Scan for the cell matching the given text and deliver its (x, y) coordinate at center. 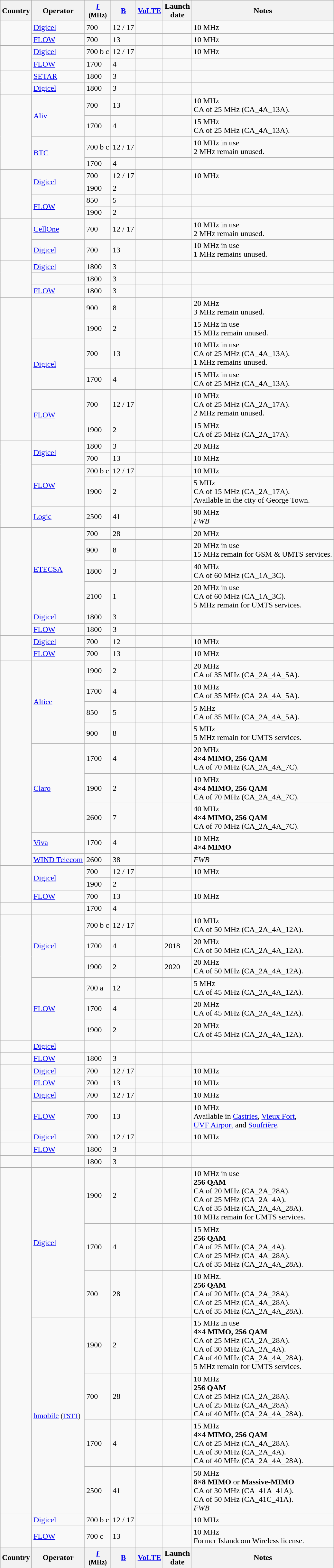
10 MHz CA of 25 MHz (CA_4A_13A). (263, 105)
CellOne (58, 229)
SETAR (58, 76)
Claro (58, 788)
ETECSA (58, 569)
15 MHz CA of 25 MHz (CA_2A_17A). (263, 430)
BTC (58, 153)
5 MHz 5 MHz remain for UMTS services. (263, 733)
15 MHz CA of 25 MHz (CA_4A_13A). (263, 126)
20 MHz in use15 MHz remain for GSM & UMTS services. (263, 550)
10 MHz CA of 50 MHz (CA_2A_4A_12A). (263, 925)
7 (123, 818)
40 MHzCA of 60 MHz (CA_1A_3C). (263, 571)
10 MHz 256 QAMCA of 25 MHz (CA_2A_28A).CA of 25 MHz (CA_4A_28A).CA of 40 MHz (CA_2A_4A_28A). (263, 1396)
5 MHz CA of 15 MHz (CA_2A_17A).Available in the city of George Town. (263, 492)
5 MHz CA of 35 MHz (CA_2A_4A_5A). (263, 712)
10 MHz CA of 25 MHz (CA_2A_17A).2 MHz remain unused. (263, 404)
15 MHz in use 15 MHz remain unused. (263, 329)
15 MHz 256 QAMCA of 25 MHz (CA_2A_4A).CA of 25 MHz (CA_4A_28A).CA of 35 MHz (CA_2A_4A_28A). (263, 1247)
10 MHz 4×4 MIMO (263, 843)
2020 (177, 967)
2018 (177, 946)
90 MHz FWB (263, 517)
1 (123, 596)
2100 (98, 596)
20 MHz CA of 35 MHz (CA_2A_4A_5A). (263, 670)
15 MHz in use 4×4 MIMO, 256 QAMCA of 25 MHz (CA_2A_28A).CA of 30 MHz (CA_2A_4A).CA of 40 MHz (CA_2A_4A_28A).5 MHz remain for UMTS services. (263, 1345)
10 MHz CA of 35 MHz (CA_2A_4A_5A). (263, 691)
10 MHz 4×4 MIMO, 256 QAMCA of 70 MHz (CA_2A_4A_7C). (263, 788)
10 MHz in use CA of 25 MHz (CA_4A_13A).1 MHz remains unused. (263, 354)
Logic (58, 517)
20 MHz 3 MHz remain unused. (263, 307)
20 MHz in useCA of 60 MHz (CA_1A_3C).5 MHz remain for UMTS services. (263, 596)
Altice (58, 702)
15 MHz in use CA of 25 MHz (CA_4A_13A). (263, 379)
10 MHz in use 1 MHz remains unused. (263, 250)
bmobile (TSTT) (58, 1416)
10 MHz.256 QAMCA of 20 MHz (CA_2A_28A).CA of 25 MHz (CA_4A_28A).CA of 35 MHz (CA_2A_4A_28A). (263, 1294)
700 a (98, 988)
FWB (263, 860)
700 c (98, 1536)
5 MHz CA of 45 MHz (CA_2A_4A_12A). (263, 988)
38 (123, 860)
Viva (58, 843)
WIND Telecom (58, 860)
15 MHz 4×4 MIMO, 256 QAMCA of 25 MHz (CA_4A_28A).CA of 30 MHz (CA_2A_4A).CA of 40 MHz (CA_2A_4A_28A). (263, 1443)
Aliv (58, 115)
20 MHz 4×4 MIMO, 256 QAMCA of 70 MHz (CA_2A_4A_7C). (263, 758)
10 MHz Former Islandcom Wireless license. (263, 1536)
10 MHz Available in Castries, Vieux Fort,UVF Airport and Soufrière. (263, 1116)
40 MHz 4×4 MIMO, 256 QAMCA of 70 MHz (CA_2A_4A_7C). (263, 818)
50 MHz 8×8 MIMO or Massive-MIMO CA of 30 MHz (CA_41A_41A). CA of 50 MHz (CA_41C_41A).FWB (263, 1490)
10 MHz in use 256 QAMCA of 20 MHz (CA_2A_28A).CA of 25 MHz (CA_2A_4A).CA of 35 MHz (CA_2A_4A_28A).10 MHz remain for UMTS services. (263, 1196)
